Find where the given text appears and provide that cell's center as [X, Y] coordinate. 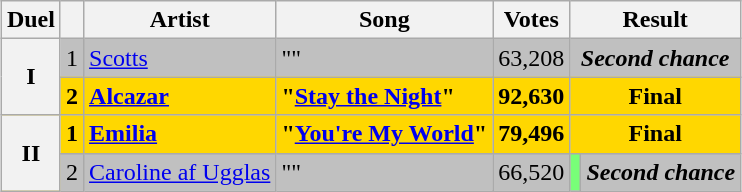
66,520 [532, 172]
Emilia [180, 134]
Scotts [180, 58]
Alcazar [180, 96]
II [30, 153]
"You're My World" [384, 134]
"Stay the Night" [384, 96]
Song [384, 20]
Votes [532, 20]
92,630 [532, 96]
Artist [180, 20]
Duel [30, 20]
Result [656, 20]
I [30, 77]
Caroline af Ugglas [180, 172]
79,496 [532, 134]
63,208 [532, 58]
